Extract the [X, Y] coordinate from the center of the cell holding the provided text.  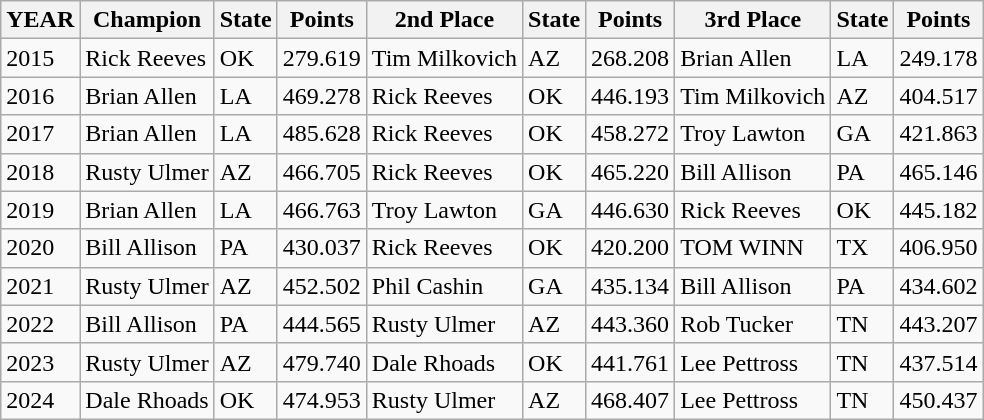
474.953 [322, 400]
446.630 [630, 210]
2022 [40, 324]
435.134 [630, 286]
2023 [40, 362]
434.602 [938, 286]
YEAR [40, 20]
2021 [40, 286]
2015 [40, 58]
441.761 [630, 362]
443.360 [630, 324]
466.763 [322, 210]
430.037 [322, 248]
465.220 [630, 172]
249.178 [938, 58]
3rd Place [753, 20]
406.950 [938, 248]
2020 [40, 248]
2016 [40, 96]
Rob Tucker [753, 324]
TOM WINN [753, 248]
404.517 [938, 96]
479.740 [322, 362]
465.146 [938, 172]
2024 [40, 400]
469.278 [322, 96]
444.565 [322, 324]
2nd Place [444, 20]
279.619 [322, 58]
452.502 [322, 286]
446.193 [630, 96]
Champion [147, 20]
468.407 [630, 400]
268.208 [630, 58]
Phil Cashin [444, 286]
437.514 [938, 362]
445.182 [938, 210]
485.628 [322, 134]
TX [862, 248]
421.863 [938, 134]
2018 [40, 172]
443.207 [938, 324]
2017 [40, 134]
458.272 [630, 134]
2019 [40, 210]
466.705 [322, 172]
450.437 [938, 400]
420.200 [630, 248]
